Output the [x, y] coordinate of the center of the cell containing the given text.  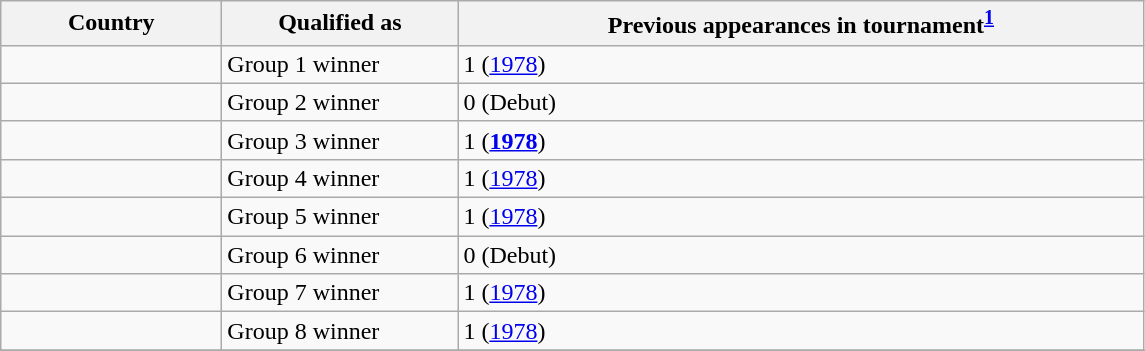
Group 8 winner [340, 331]
Group 2 winner [340, 102]
Group 4 winner [340, 178]
Country [112, 24]
Group 1 winner [340, 64]
Qualified as [340, 24]
Previous appearances in tournament1 [801, 24]
Group 6 winner [340, 255]
Group 5 winner [340, 217]
Group 7 winner [340, 293]
Group 3 winner [340, 140]
